Scan for the cell matching the given text and deliver its (X, Y) coordinate at center. 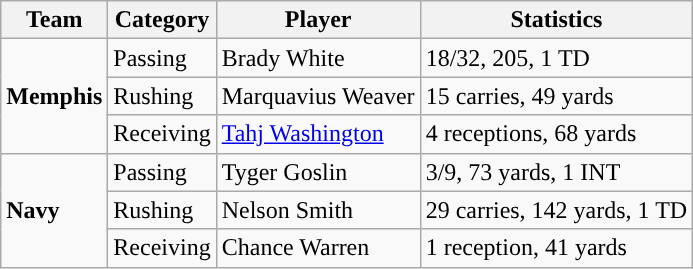
Category (162, 20)
4 receptions, 68 yards (556, 134)
Nelson Smith (318, 210)
Tyger Goslin (318, 172)
15 carries, 49 yards (556, 96)
Tahj Washington (318, 134)
Player (318, 20)
Brady White (318, 58)
Memphis (54, 96)
29 carries, 142 yards, 1 TD (556, 210)
3/9, 73 yards, 1 INT (556, 172)
18/32, 205, 1 TD (556, 58)
Chance Warren (318, 248)
1 reception, 41 yards (556, 248)
Marquavius Weaver (318, 96)
Team (54, 20)
Navy (54, 210)
Statistics (556, 20)
